Search for the cell housing the specified text and yield its [X, Y] center coordinate. 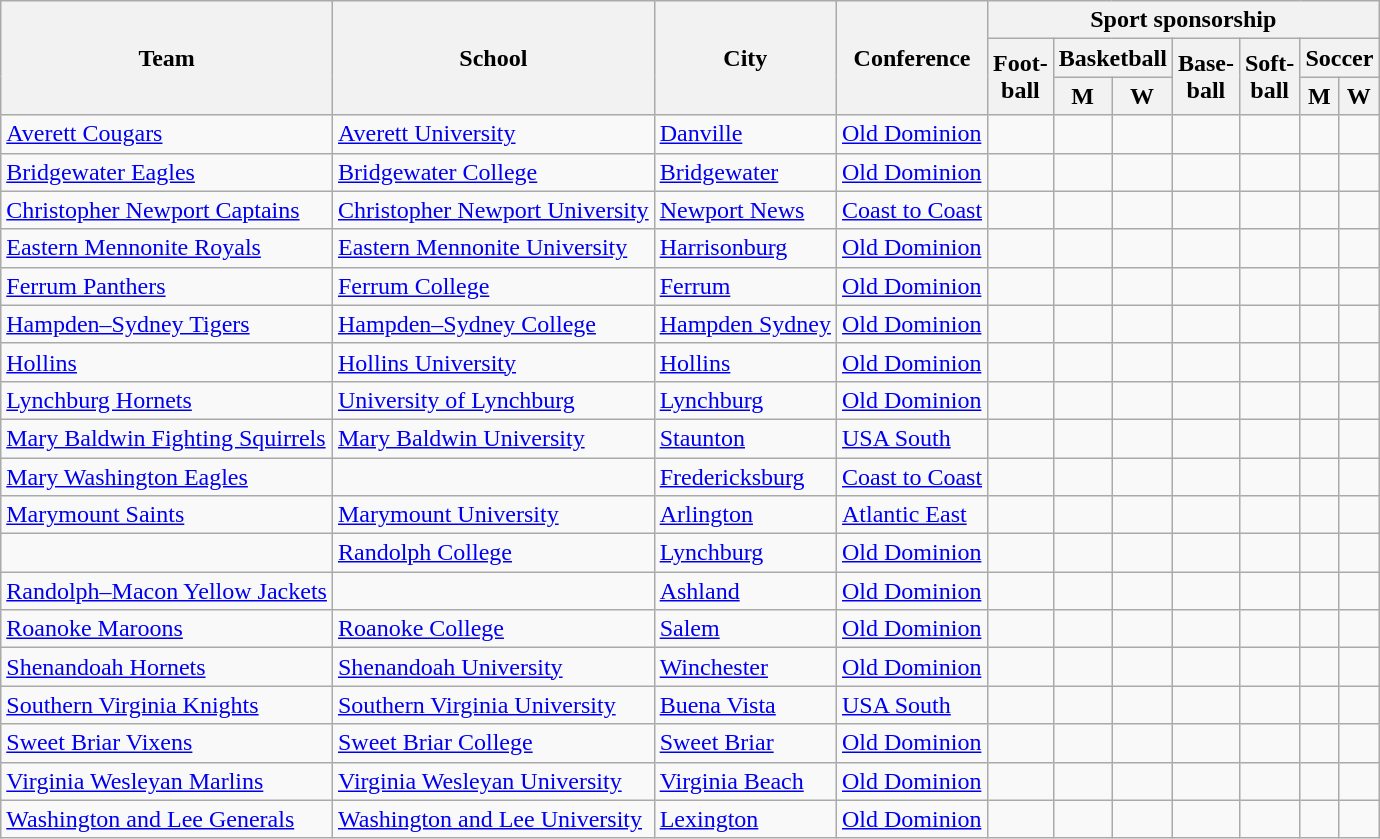
Arlington [745, 515]
Basketball [1112, 58]
Bridgewater [745, 172]
Ferrum [745, 286]
Conference [912, 58]
Winchester [745, 667]
Roanoke Maroons [167, 629]
Virginia Beach [745, 781]
Harrisonburg [745, 248]
City [745, 58]
Buena Vista [745, 705]
Sweet Briar [745, 743]
Averett Cougars [167, 134]
Shenandoah University [493, 667]
Newport News [745, 210]
Foot-ball [1021, 77]
Soccer [1340, 58]
Marymount University [493, 515]
Ashland [745, 591]
University of Lynchburg [493, 400]
Averett University [493, 134]
Mary Baldwin University [493, 438]
Lexington [745, 819]
Atlantic East [912, 515]
Southern Virginia Knights [167, 705]
Fredericksburg [745, 477]
Virginia Wesleyan Marlins [167, 781]
Washington and Lee University [493, 819]
Staunton [745, 438]
Hampden–Sydney College [493, 324]
Eastern Mennonite University [493, 248]
Ferrum Panthers [167, 286]
Bridgewater Eagles [167, 172]
Roanoke College [493, 629]
Danville [745, 134]
Southern Virginia University [493, 705]
Hollins University [493, 362]
Marymount Saints [167, 515]
Sweet Briar Vixens [167, 743]
Randolph–Macon Yellow Jackets [167, 591]
Soft-ball [1269, 77]
Bridgewater College [493, 172]
Shenandoah Hornets [167, 667]
Ferrum College [493, 286]
Hampden–Sydney Tigers [167, 324]
Mary Washington Eagles [167, 477]
Eastern Mennonite Royals [167, 248]
School [493, 58]
Team [167, 58]
Christopher Newport Captains [167, 210]
Washington and Lee Generals [167, 819]
Base-ball [1206, 77]
Salem [745, 629]
Mary Baldwin Fighting Squirrels [167, 438]
Randolph College [493, 553]
Lynchburg Hornets [167, 400]
Christopher Newport University [493, 210]
Sweet Briar College [493, 743]
Virginia Wesleyan University [493, 781]
Sport sponsorship [1184, 20]
Hampden Sydney [745, 324]
